Detect which cell encompasses the target text, then output its (x, y) center coordinate. 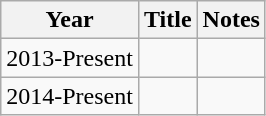
2013-Present (70, 58)
2014-Present (70, 96)
Notes (231, 20)
Year (70, 20)
Title (168, 20)
